Determine the (X, Y) coordinate at the center of the cell enclosing the given text.  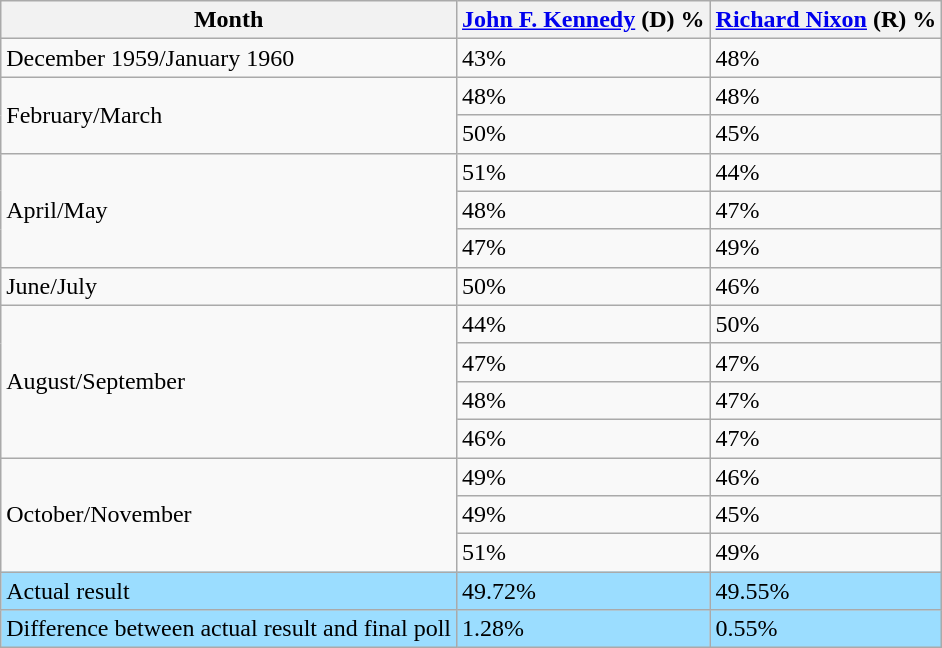
Month (229, 20)
Difference between actual result and final poll (229, 629)
April/May (229, 210)
October/November (229, 515)
John F. Kennedy (D) % (584, 20)
49.55% (826, 591)
December 1959/January 1960 (229, 58)
1.28% (584, 629)
43% (584, 58)
August/September (229, 381)
February/March (229, 115)
Actual result (229, 591)
June/July (229, 286)
Richard Nixon (R) % (826, 20)
49.72% (584, 591)
0.55% (826, 629)
